Capture the cell that displays the provided text and extract its (X, Y) central coordinate. 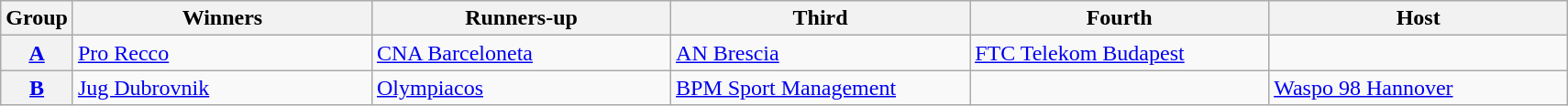
Host (1419, 18)
CNA Barceloneta (521, 53)
Group (37, 18)
Winners (222, 18)
Pro Recco (222, 53)
Jug Dubrovnik (222, 88)
B (37, 88)
Waspo 98 Hannover (1419, 88)
Olympiacos (521, 88)
A (37, 53)
FTC Telekom Budapest (1120, 53)
BPM Sport Management (821, 88)
Fourth (1120, 18)
Third (821, 18)
Runners-up (521, 18)
AN Brescia (821, 53)
